Detect which cell encompasses the target text, then output its (X, Y) center coordinate. 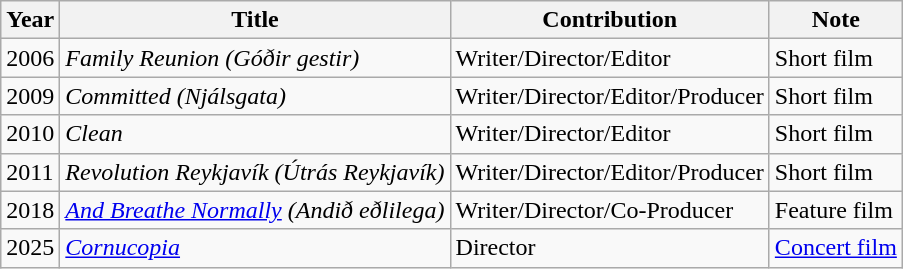
2011 (30, 172)
Clean (255, 134)
And Breathe Normally (Andið eðlilega) (255, 210)
Note (836, 20)
Concert film (836, 248)
2009 (30, 96)
2025 (30, 248)
Contribution (610, 20)
Writer/Director/Co-Producer (610, 210)
2006 (30, 58)
Family Reunion (Góðir gestir) (255, 58)
2018 (30, 210)
Revolution Reykjavík (Útrás Reykjavík) (255, 172)
Year (30, 20)
Cornucopia (255, 248)
Committed (Njálsgata) (255, 96)
2010 (30, 134)
Director (610, 248)
Feature film (836, 210)
Title (255, 20)
